Locate the cell with the specified text and output its (X, Y) center coordinate. 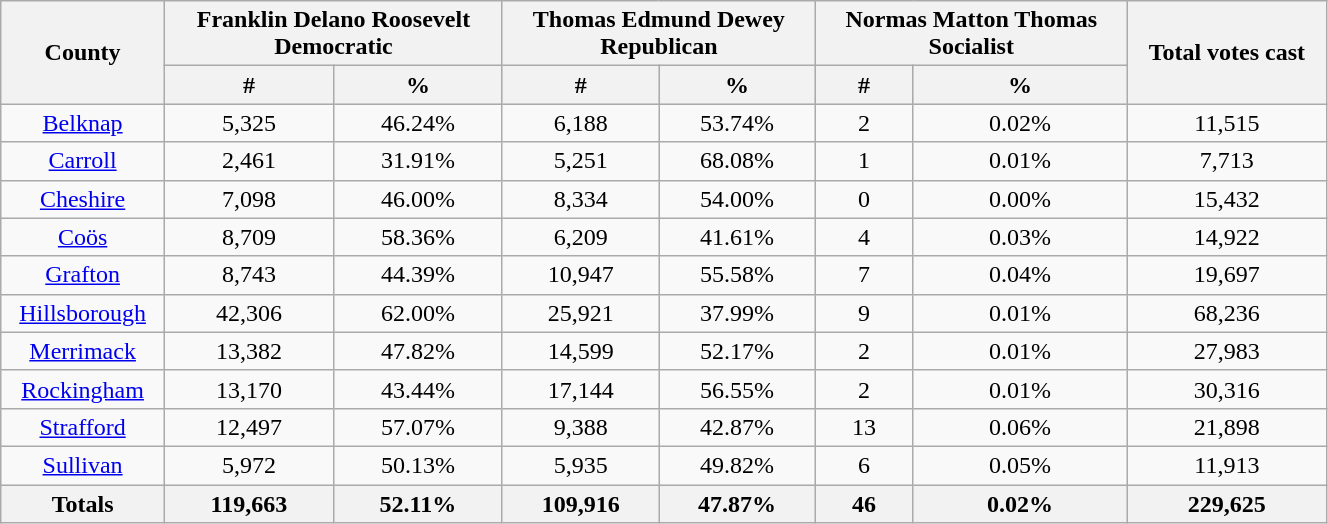
42,306 (248, 313)
58.36% (418, 237)
17,144 (580, 389)
8,709 (248, 237)
Cheshire (83, 199)
Rockingham (83, 389)
Thomas Edmund DeweyRepublican (658, 34)
5,972 (248, 465)
119,663 (248, 503)
14,599 (580, 351)
Hillsborough (83, 313)
0.06% (1020, 427)
6 (864, 465)
5,325 (248, 123)
Belknap (83, 123)
53.74% (737, 123)
55.58% (737, 275)
56.55% (737, 389)
57.07% (418, 427)
50.13% (418, 465)
Merrimack (83, 351)
44.39% (418, 275)
46 (864, 503)
41.61% (737, 237)
10,947 (580, 275)
47.82% (418, 351)
Normas Matton ThomasSocialist (971, 34)
2,461 (248, 161)
52.11% (418, 503)
47.87% (737, 503)
7,098 (248, 199)
Coös (83, 237)
5,251 (580, 161)
229,625 (1226, 503)
8,334 (580, 199)
31.91% (418, 161)
30,316 (1226, 389)
5,935 (580, 465)
0.00% (1020, 199)
15,432 (1226, 199)
11,913 (1226, 465)
27,983 (1226, 351)
46.00% (418, 199)
Franklin Delano RooseveltDemocratic (333, 34)
25,921 (580, 313)
0 (864, 199)
Sullivan (83, 465)
4 (864, 237)
Totals (83, 503)
21,898 (1226, 427)
6,209 (580, 237)
42.87% (737, 427)
8,743 (248, 275)
0.05% (1020, 465)
1 (864, 161)
14,922 (1226, 237)
7,713 (1226, 161)
0.04% (1020, 275)
County (83, 52)
54.00% (737, 199)
49.82% (737, 465)
9 (864, 313)
Total votes cast (1226, 52)
68.08% (737, 161)
46.24% (418, 123)
13 (864, 427)
13,382 (248, 351)
13,170 (248, 389)
12,497 (248, 427)
7 (864, 275)
0.03% (1020, 237)
62.00% (418, 313)
9,388 (580, 427)
37.99% (737, 313)
Strafford (83, 427)
Carroll (83, 161)
19,697 (1226, 275)
109,916 (580, 503)
Grafton (83, 275)
52.17% (737, 351)
43.44% (418, 389)
6,188 (580, 123)
11,515 (1226, 123)
68,236 (1226, 313)
